Capture the cell that displays the provided text and extract its [X, Y] central coordinate. 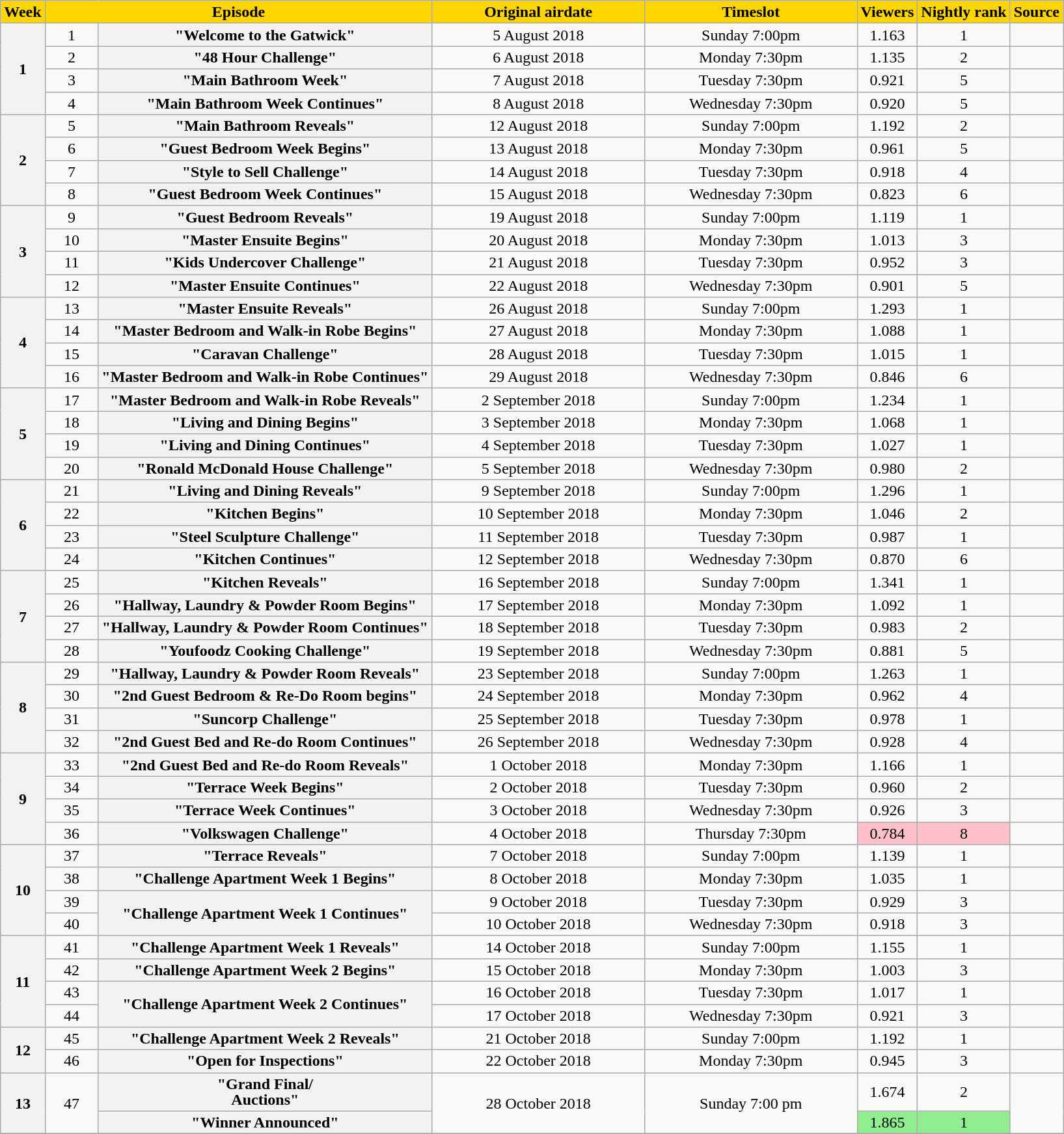
"Terrace Week Continues" [266, 811]
0.870 [888, 560]
8 August 2018 [539, 103]
6 August 2018 [539, 57]
22 [72, 514]
4 September 2018 [539, 445]
2 October 2018 [539, 787]
1.046 [888, 514]
38 [72, 878]
45 [72, 1038]
5 September 2018 [539, 468]
0.978 [888, 720]
25 September 2018 [539, 720]
"2nd Guest Bed and Re-do Room Continues" [266, 742]
42 [72, 969]
"Winner Announced" [266, 1123]
17 [72, 399]
24 September 2018 [539, 696]
"Challenge Apartment Week 2 Reveals" [266, 1038]
"Grand Final/Auctions" [266, 1092]
1 October 2018 [539, 765]
26 September 2018 [539, 742]
13 August 2018 [539, 148]
14 [72, 332]
1.092 [888, 605]
31 [72, 720]
"Volkswagen Challenge" [266, 833]
"Ronald McDonald House Challenge" [266, 468]
27 [72, 627]
"48 Hour Challenge" [266, 57]
15 October 2018 [539, 969]
1.341 [888, 582]
20 [72, 468]
"Steel Sculpture Challenge" [266, 536]
1.234 [888, 399]
Sunday 7:00 pm [751, 1103]
"Master Ensuite Continues" [266, 286]
Nightly rank [964, 12]
0.920 [888, 103]
9 October 2018 [539, 902]
1.139 [888, 856]
0.980 [888, 468]
1.013 [888, 239]
"Caravan Challenge" [266, 354]
"Master Bedroom and Walk-in Robe Continues" [266, 377]
"Guest Bedroom Reveals" [266, 217]
14 August 2018 [539, 172]
"Kitchen Reveals" [266, 582]
Thursday 7:30pm [751, 833]
"Challenge Apartment Week 1 Continues" [266, 913]
Week [23, 12]
40 [72, 924]
19 August 2018 [539, 217]
1.015 [888, 354]
"Living and Dining Reveals" [266, 491]
1.017 [888, 993]
43 [72, 993]
0.846 [888, 377]
1.003 [888, 969]
"Open for Inspections" [266, 1062]
10 September 2018 [539, 514]
0.962 [888, 696]
21 October 2018 [539, 1038]
1.293 [888, 308]
33 [72, 765]
0.952 [888, 263]
22 October 2018 [539, 1062]
34 [72, 787]
"Kids Undercover Challenge" [266, 263]
0.881 [888, 651]
"Hallway, Laundry & Powder Room Continues" [266, 627]
11 September 2018 [539, 536]
22 August 2018 [539, 286]
21 August 2018 [539, 263]
Original airdate [539, 12]
"Main Bathroom Reveals" [266, 126]
1.296 [888, 491]
"Master Ensuite Begins" [266, 239]
1.674 [888, 1092]
0.928 [888, 742]
9 September 2018 [539, 491]
8 October 2018 [539, 878]
27 August 2018 [539, 332]
29 [72, 674]
26 [72, 605]
0.926 [888, 811]
"Living and Dining Continues" [266, 445]
17 October 2018 [539, 1016]
19 September 2018 [539, 651]
"Style to Sell Challenge" [266, 172]
26 August 2018 [539, 308]
1.068 [888, 423]
"Kitchen Continues" [266, 560]
"Hallway, Laundry & Powder Room Begins" [266, 605]
24 [72, 560]
17 September 2018 [539, 605]
47 [72, 1103]
28 October 2018 [539, 1103]
0.823 [888, 194]
"Guest Bedroom Week Begins" [266, 148]
28 [72, 651]
"Main Bathroom Week" [266, 81]
1.166 [888, 765]
Timeslot [751, 12]
28 August 2018 [539, 354]
29 August 2018 [539, 377]
44 [72, 1016]
1.135 [888, 57]
"Living and Dining Begins" [266, 423]
"Challenge Apartment Week 2 Begins" [266, 969]
16 September 2018 [539, 582]
23 [72, 536]
46 [72, 1062]
15 August 2018 [539, 194]
Viewers [888, 12]
0.987 [888, 536]
1.088 [888, 332]
12 August 2018 [539, 126]
3 October 2018 [539, 811]
"Hallway, Laundry & Powder Room Reveals" [266, 674]
"Guest Bedroom Week Continues" [266, 194]
4 October 2018 [539, 833]
15 [72, 354]
30 [72, 696]
1.865 [888, 1123]
7 August 2018 [539, 81]
41 [72, 947]
"Youfoodz Cooking Challenge" [266, 651]
Episode [238, 12]
32 [72, 742]
1.119 [888, 217]
"Kitchen Begins" [266, 514]
0.929 [888, 902]
5 August 2018 [539, 35]
1.155 [888, 947]
37 [72, 856]
0.960 [888, 787]
"Master Bedroom and Walk-in Robe Reveals" [266, 399]
0.784 [888, 833]
1.035 [888, 878]
20 August 2018 [539, 239]
23 September 2018 [539, 674]
"Terrace Week Begins" [266, 787]
18 [72, 423]
14 October 2018 [539, 947]
35 [72, 811]
"Suncorp Challenge" [266, 720]
10 October 2018 [539, 924]
0.945 [888, 1062]
0.901 [888, 286]
1.263 [888, 674]
39 [72, 902]
"2nd Guest Bed and Re-do Room Reveals" [266, 765]
36 [72, 833]
0.983 [888, 627]
16 [72, 377]
7 October 2018 [539, 856]
"Challenge Apartment Week 1 Reveals" [266, 947]
21 [72, 491]
16 October 2018 [539, 993]
2 September 2018 [539, 399]
"2nd Guest Bedroom & Re-Do Room begins" [266, 696]
"Master Bedroom and Walk-in Robe Begins" [266, 332]
"Main Bathroom Week Continues" [266, 103]
19 [72, 445]
"Challenge Apartment Week 2 Continues" [266, 1004]
"Challenge Apartment Week 1 Begins" [266, 878]
1.027 [888, 445]
18 September 2018 [539, 627]
3 September 2018 [539, 423]
25 [72, 582]
"Welcome to the Gatwick" [266, 35]
"Master Ensuite Reveals" [266, 308]
1.163 [888, 35]
0.961 [888, 148]
12 September 2018 [539, 560]
Source [1036, 12]
"Terrace Reveals" [266, 856]
